Search for the cell housing the specified text and yield its [X, Y] center coordinate. 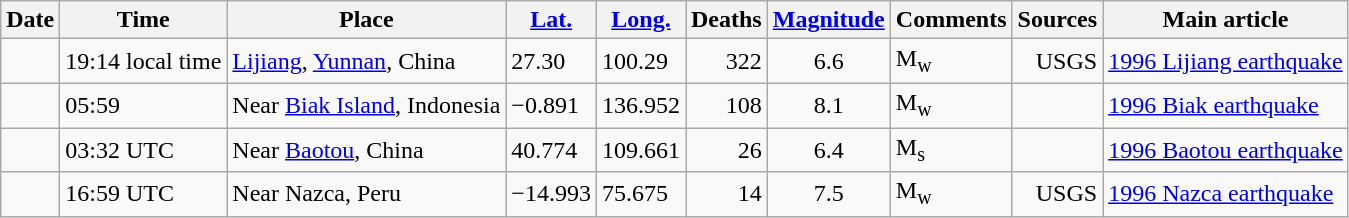
Sources [1058, 20]
100.29 [640, 61]
05:59 [144, 105]
75.675 [640, 194]
136.952 [640, 105]
1996 Baotou earthquake [1226, 150]
27.30 [552, 61]
Time [144, 20]
26 [727, 150]
03:32 UTC [144, 150]
−0.891 [552, 105]
1996 Lijiang earthquake [1226, 61]
Deaths [727, 20]
6.4 [828, 150]
Magnitude [828, 20]
7.5 [828, 194]
Lijiang, Yunnan, China [366, 61]
6.6 [828, 61]
8.1 [828, 105]
40.774 [552, 150]
Ms [951, 150]
Lat. [552, 20]
322 [727, 61]
14 [727, 194]
Main article [1226, 20]
1996 Biak earthquake [1226, 105]
1996 Nazca earthquake [1226, 194]
−14.993 [552, 194]
Date [30, 20]
109.661 [640, 150]
Near Baotou, China [366, 150]
16:59 UTC [144, 194]
Near Biak Island, Indonesia [366, 105]
108 [727, 105]
Long. [640, 20]
Comments [951, 20]
Near Nazca, Peru [366, 194]
19:14 local time [144, 61]
Place [366, 20]
